For the text-containing cell, return its midpoint in (x, y) coordinate format. 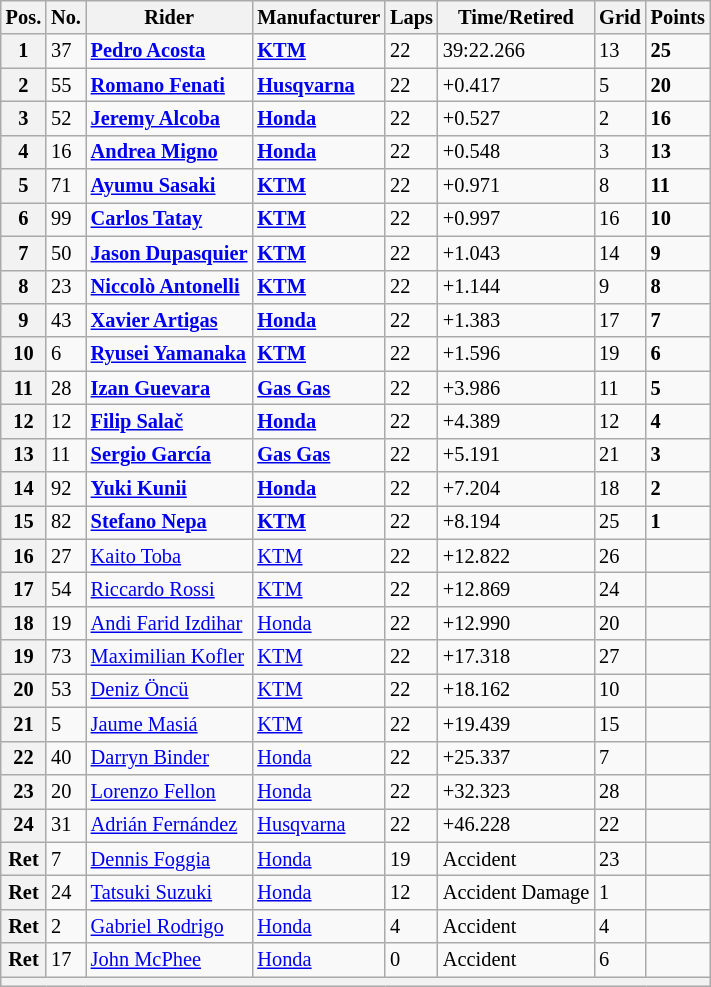
Maximilian Kofler (170, 657)
Ayumu Sasaki (170, 186)
+1.144 (516, 287)
52 (66, 118)
Izan Guevara (170, 388)
Sergio García (170, 455)
0 (412, 960)
37 (66, 51)
+1.596 (516, 354)
+17.318 (516, 657)
+8.194 (516, 522)
+0.527 (516, 118)
+12.869 (516, 589)
Pedro Acosta (170, 51)
John McPhee (170, 960)
99 (66, 219)
+18.162 (516, 690)
+12.990 (516, 623)
Andrea Migno (170, 152)
Jason Dupasquier (170, 253)
Manufacturer (318, 17)
Niccolò Antonelli (170, 287)
+32.323 (516, 791)
Xavier Artigas (170, 320)
+0.997 (516, 219)
+1.383 (516, 320)
53 (66, 690)
Pos. (24, 17)
Gabriel Rodrigo (170, 926)
Points (678, 17)
Laps (412, 17)
Carlos Tatay (170, 219)
Riccardo Rossi (170, 589)
Romano Fenati (170, 85)
Andi Farid Izdihar (170, 623)
55 (66, 85)
31 (66, 825)
Rider (170, 17)
Darryn Binder (170, 758)
Jaume Masiá (170, 724)
50 (66, 253)
+12.822 (516, 556)
Tatsuki Suzuki (170, 892)
Jeremy Alcoba (170, 118)
+0.971 (516, 186)
39:22.266 (516, 51)
Grid (620, 17)
71 (66, 186)
43 (66, 320)
+0.548 (516, 152)
73 (66, 657)
Lorenzo Fellon (170, 791)
82 (66, 522)
Time/Retired (516, 17)
Filip Salač (170, 421)
Deniz Öncü (170, 690)
+4.389 (516, 421)
92 (66, 489)
+46.228 (516, 825)
+19.439 (516, 724)
+0.417 (516, 85)
54 (66, 589)
+25.337 (516, 758)
+7.204 (516, 489)
26 (620, 556)
+1.043 (516, 253)
+3.986 (516, 388)
40 (66, 758)
Yuki Kunii (170, 489)
No. (66, 17)
Stefano Nepa (170, 522)
+5.191 (516, 455)
Adrián Fernández (170, 825)
Accident Damage (516, 892)
Kaito Toba (170, 556)
Dennis Foggia (170, 859)
Ryusei Yamanaka (170, 354)
